Provide the [x, y] coordinate of the cell's center where the given text is located.  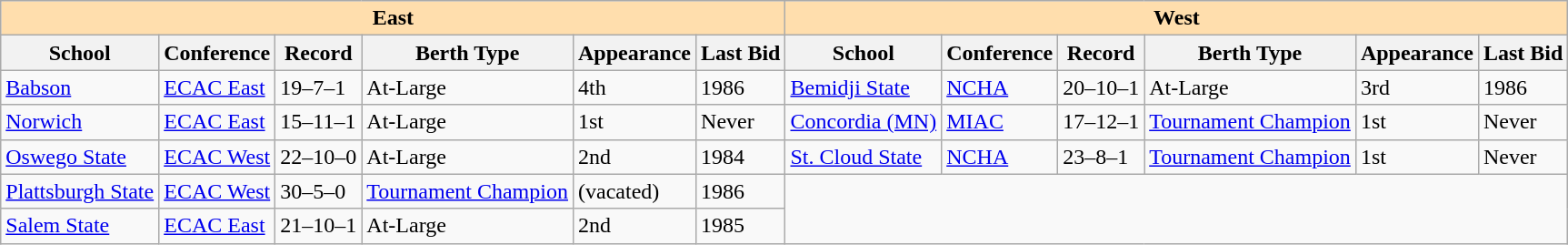
East [393, 18]
Salem State [80, 226]
15–11–1 [318, 122]
1985 [741, 226]
20–10–1 [1102, 87]
30–5–0 [318, 191]
St. Cloud State [864, 157]
Oswego State [80, 157]
West [1176, 18]
22–10–0 [318, 157]
1984 [741, 157]
Bemidji State [864, 87]
MIAC [1000, 122]
Babson [80, 87]
4th [634, 87]
21–10–1 [318, 226]
23–8–1 [1102, 157]
19–7–1 [318, 87]
17–12–1 [1102, 122]
Norwich [80, 122]
3rd [1416, 87]
Plattsburgh State [80, 191]
Concordia (MN) [864, 122]
(vacated) [634, 191]
